Identify which cell holds the provided text, then report its (x, y) central coordinate. 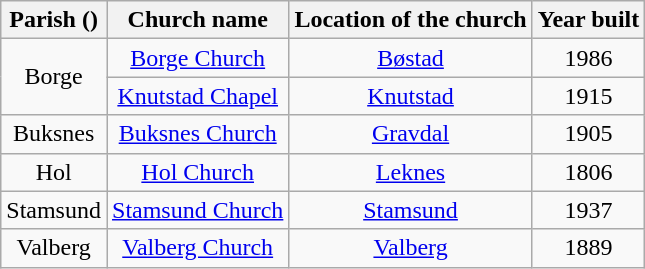
Parish () (54, 20)
Buksnes Church (197, 134)
Knutstad Chapel (197, 96)
1986 (588, 58)
1937 (588, 210)
1915 (588, 96)
Hol Church (197, 172)
Borge Church (197, 58)
Location of the church (410, 20)
Year built (588, 20)
Church name (197, 20)
Knutstad (410, 96)
Borge (54, 77)
Gravdal (410, 134)
1806 (588, 172)
Buksnes (54, 134)
1889 (588, 248)
1905 (588, 134)
Valberg Church (197, 248)
Hol (54, 172)
Bøstad (410, 58)
Stamsund Church (197, 210)
Leknes (410, 172)
